For the text-containing cell, return its midpoint in (X, Y) coordinate format. 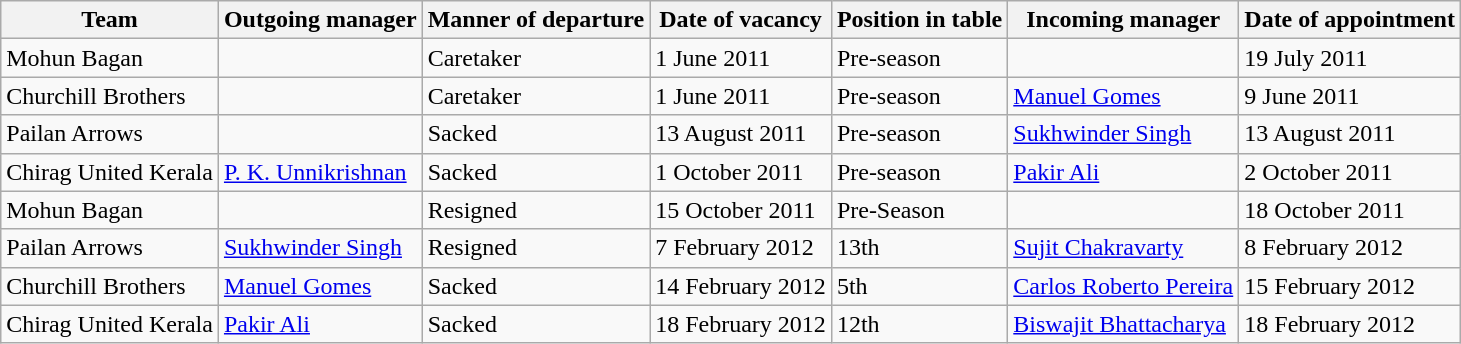
19 July 2011 (1350, 58)
Outgoing manager (320, 20)
Carlos Roberto Pereira (1124, 286)
8 February 2012 (1350, 248)
5th (919, 286)
Pre-Season (919, 210)
14 February 2012 (741, 286)
15 February 2012 (1350, 286)
Date of vacancy (741, 20)
Sujit Chakravarty (1124, 248)
13th (919, 248)
Incoming manager (1124, 20)
Manner of departure (536, 20)
18 October 2011 (1350, 210)
15 October 2011 (741, 210)
7 February 2012 (741, 248)
P. K. Unnikrishnan (320, 172)
Position in table (919, 20)
Biswajit Bhattacharya (1124, 324)
12th (919, 324)
9 June 2011 (1350, 96)
Date of appointment (1350, 20)
1 October 2011 (741, 172)
2 October 2011 (1350, 172)
Team (110, 20)
